Output the (x, y) coordinate of the center of the cell containing the given text.  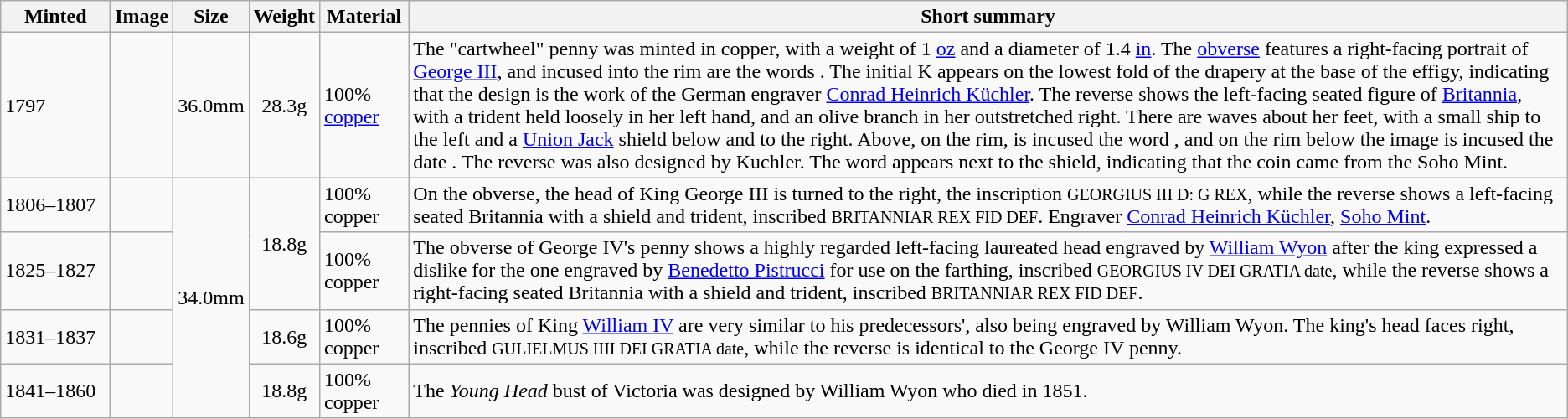
36.0mm (211, 106)
Minted (55, 17)
18.6g (284, 337)
Weight (284, 17)
The Young Head bust of Victoria was designed by William Wyon who died in 1851. (988, 391)
1797 (55, 106)
Short summary (988, 17)
28.3g (284, 106)
1831–1837 (55, 337)
Size (211, 17)
1825–1827 (55, 271)
Material (364, 17)
1806–1807 (55, 204)
Image (142, 17)
1841–1860 (55, 391)
34.0mm (211, 298)
